Extract the (X, Y) coordinate from the center of the cell holding the provided text.  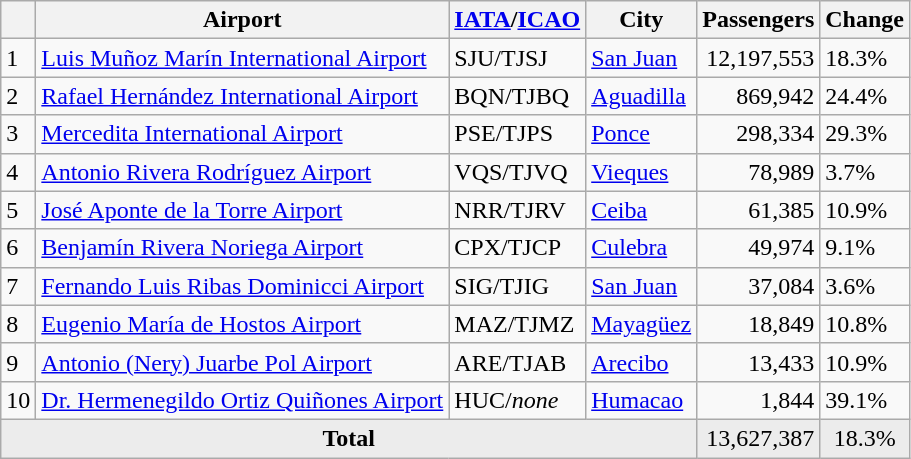
3.7% (865, 172)
BQN/TJBQ (518, 96)
8 (18, 324)
78,989 (758, 172)
Change (865, 20)
CPX/TJCP (518, 248)
Rafael Hernández International Airport (242, 96)
SIG/TJIG (518, 286)
Eugenio María de Hostos Airport (242, 324)
3.6% (865, 286)
ARE/TJAB (518, 362)
Total (349, 438)
13,627,387 (758, 438)
37,084 (758, 286)
Passengers (758, 20)
Mayagüez (642, 324)
61,385 (758, 210)
Antonio (Nery) Juarbe Pol Airport (242, 362)
39.1% (865, 400)
PSE/TJPS (518, 134)
24.4% (865, 96)
IATA/ICAO (518, 20)
12,197,553 (758, 58)
SJU/TJSJ (518, 58)
49,974 (758, 248)
Culebra (642, 248)
MAZ/TJMZ (518, 324)
Ceiba (642, 210)
Mercedita International Airport (242, 134)
Airport (242, 20)
9.1% (865, 248)
3 (18, 134)
4 (18, 172)
Antonio Rivera Rodríguez Airport (242, 172)
10 (18, 400)
6 (18, 248)
1,844 (758, 400)
1 (18, 58)
Arecibo (642, 362)
5 (18, 210)
13,433 (758, 362)
VQS/TJVQ (518, 172)
298,334 (758, 134)
Vieques (642, 172)
Ponce (642, 134)
10.8% (865, 324)
Fernando Luis Ribas Dominicci Airport (242, 286)
Humacao (642, 400)
HUC/none (518, 400)
2 (18, 96)
City (642, 20)
18,849 (758, 324)
29.3% (865, 134)
Dr. Hermenegildo Ortiz Quiñones Airport (242, 400)
Benjamín Rivera Noriega Airport (242, 248)
Luis Muñoz Marín International Airport (242, 58)
9 (18, 362)
869,942 (758, 96)
Aguadilla (642, 96)
7 (18, 286)
José Aponte de la Torre Airport (242, 210)
NRR/TJRV (518, 210)
